Pinpoint the cell where the given text exists, returning its (X, Y) midpoint coordinate. 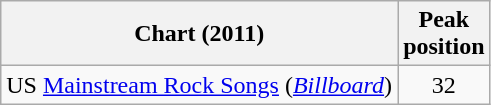
Chart (2011) (200, 34)
32 (444, 85)
US Mainstream Rock Songs (Billboard) (200, 85)
Peakposition (444, 34)
